Scan for the cell matching the given text and deliver its [x, y] coordinate at center. 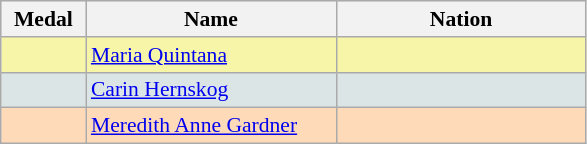
Nation [461, 19]
Maria Quintana [211, 55]
Carin Hernskog [211, 90]
Meredith Anne Gardner [211, 126]
Medal [44, 19]
Name [211, 19]
